Find where the given text appears and provide that cell's center as [x, y] coordinate. 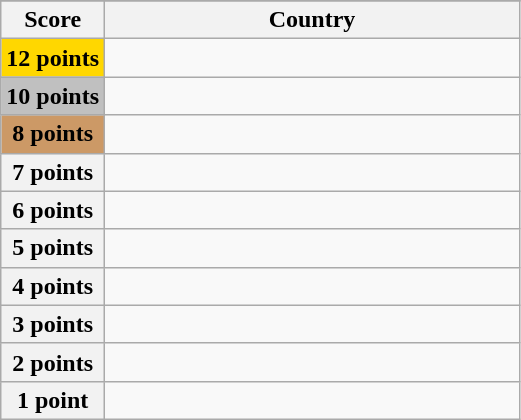
12 points [53, 58]
6 points [53, 210]
5 points [53, 248]
Score [53, 20]
10 points [53, 96]
8 points [53, 134]
1 point [53, 400]
4 points [53, 286]
7 points [53, 172]
Country [312, 20]
2 points [53, 362]
3 points [53, 324]
